Pinpoint the cell where the given text exists, returning its (X, Y) midpoint coordinate. 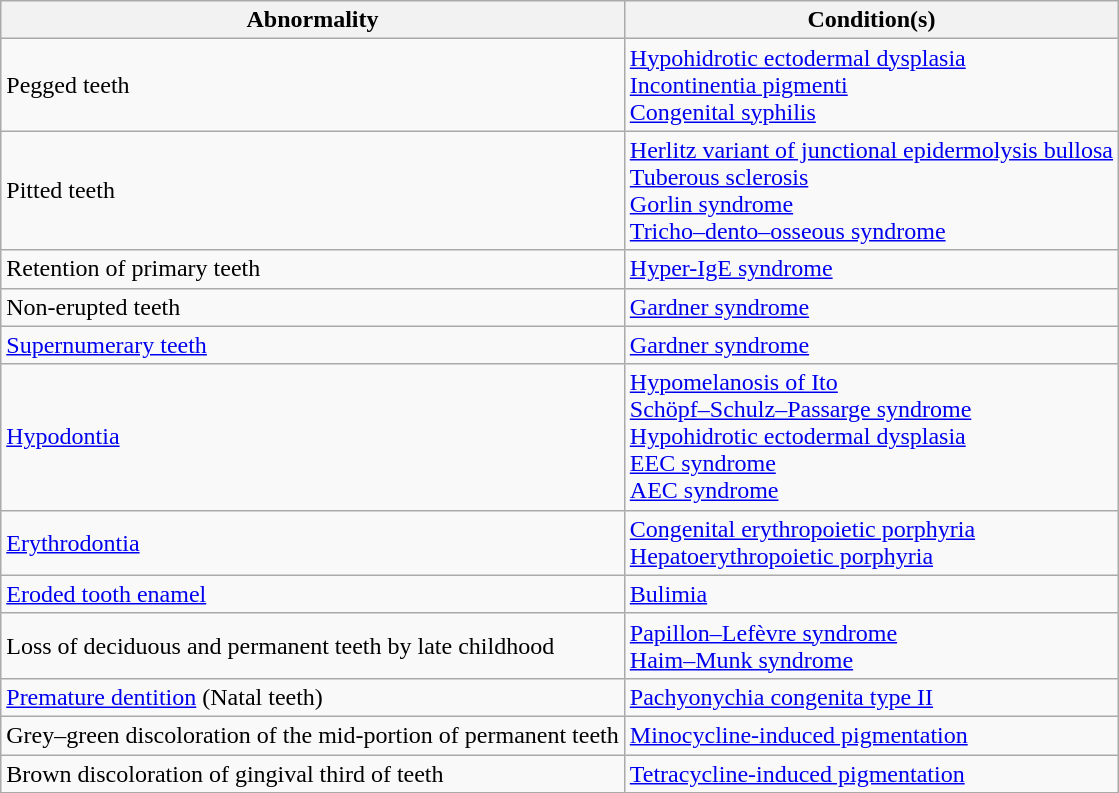
Pachyonychia congenita type II (871, 697)
Retention of primary teeth (313, 269)
Pegged teeth (313, 85)
Premature dentition (Natal teeth) (313, 697)
Herlitz variant of junctional epidermolysis bullosaTuberous sclerosisGorlin syndromeTricho–dento–osseous syndrome (871, 190)
Congenital erythropoietic porphyriaHepatoerythropoietic porphyria (871, 542)
Minocycline-induced pigmentation (871, 735)
Tetracycline-induced pigmentation (871, 773)
Loss of deciduous and permanent teeth by late childhood (313, 646)
Supernumerary teeth (313, 345)
Papillon–Lefèvre syndromeHaim–Munk syndrome (871, 646)
Abnormality (313, 20)
Eroded tooth enamel (313, 594)
Condition(s) (871, 20)
Grey–green discoloration of the mid-portion of permanent teeth (313, 735)
Bulimia (871, 594)
Hypomelanosis of ItoSchöpf–Schulz–Passarge syndromeHypohidrotic ectodermal dysplasiaEEC syndromeAEC syndrome (871, 437)
Brown discoloration of gingival third of teeth (313, 773)
Non-erupted teeth (313, 307)
Hypodontia (313, 437)
Hyper-IgE syndrome (871, 269)
Pitted teeth (313, 190)
Hypohidrotic ectodermal dysplasiaIncontinentia pigmentiCongenital syphilis (871, 85)
Erythrodontia (313, 542)
